From the cell containing the given text, extract its center point as (x, y) coordinate. 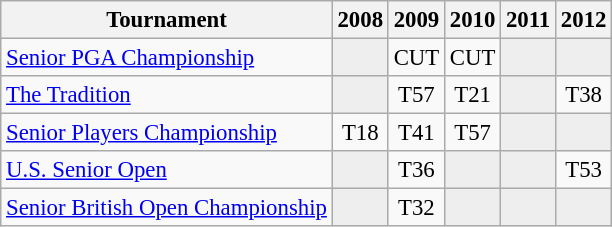
2009 (416, 20)
2012 (584, 20)
T38 (584, 95)
Tournament (166, 20)
2010 (472, 20)
2011 (528, 20)
T32 (416, 208)
T53 (584, 170)
U.S. Senior Open (166, 170)
The Tradition (166, 95)
T21 (472, 95)
2008 (360, 20)
T36 (416, 170)
Senior British Open Championship (166, 208)
T18 (360, 133)
Senior PGA Championship (166, 58)
Senior Players Championship (166, 133)
T41 (416, 133)
